Identify which cell holds the provided text, then report its (x, y) central coordinate. 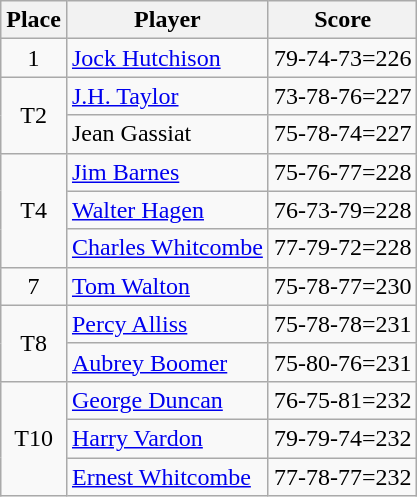
J.H. Taylor (167, 96)
77-78-77=232 (342, 477)
75-78-77=230 (342, 286)
Jean Gassiat (167, 134)
Ernest Whitcombe (167, 477)
Aubrey Boomer (167, 362)
76-73-79=228 (342, 210)
75-80-76=231 (342, 362)
76-75-81=232 (342, 400)
75-78-74=227 (342, 134)
T10 (34, 438)
Percy Alliss (167, 324)
7 (34, 286)
Tom Walton (167, 286)
Jock Hutchison (167, 58)
Charles Whitcombe (167, 248)
Walter Hagen (167, 210)
79-74-73=226 (342, 58)
75-76-77=228 (342, 172)
T4 (34, 210)
73-78-76=227 (342, 96)
Harry Vardon (167, 438)
T8 (34, 343)
Score (342, 20)
79-79-74=232 (342, 438)
77-79-72=228 (342, 248)
1 (34, 58)
75-78-78=231 (342, 324)
Jim Barnes (167, 172)
Player (167, 20)
George Duncan (167, 400)
T2 (34, 115)
Place (34, 20)
